Scan for the cell matching the given text and deliver its (x, y) coordinate at center. 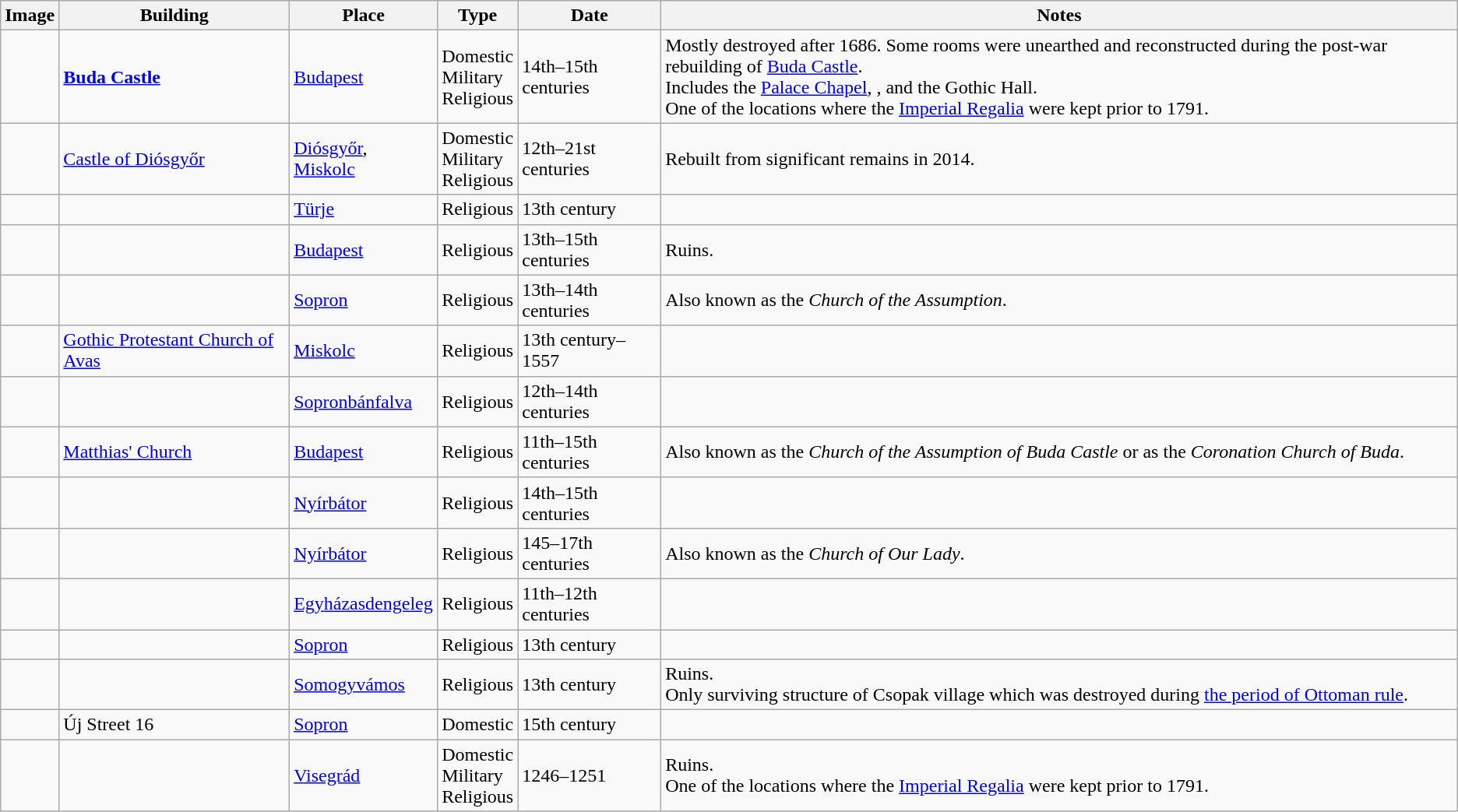
Date (590, 16)
Castle of Diósgyőr (174, 159)
Rebuilt from significant remains in 2014. (1059, 159)
Also known as the Church of Our Lady. (1059, 553)
11th–12th centuries (590, 604)
Türje (364, 209)
Sopronbánfalva (364, 402)
Image (30, 16)
Új Street 16 (174, 725)
Ruins. (1059, 249)
Type (478, 16)
11th–15th centuries (590, 452)
Place (364, 16)
12th–21st centuries (590, 159)
Egyházasdengeleg (364, 604)
Buda Castle (174, 76)
Ruins.One of the locations where the Imperial Regalia were kept prior to 1791. (1059, 775)
Gothic Protestant Church of Avas (174, 350)
Building (174, 16)
Also known as the Church of the Assumption of Buda Castle or as the Coronation Church of Buda. (1059, 452)
Also known as the Church of the Assumption. (1059, 301)
Visegrád (364, 775)
Somogyvámos (364, 685)
Ruins.Only surviving structure of Csopak village which was destroyed during the period of Ottoman rule. (1059, 685)
13th–14th centuries (590, 301)
Domestic (478, 725)
Miskolc (364, 350)
145–17th centuries (590, 553)
12th–14th centuries (590, 402)
Matthias' Church (174, 452)
13th–15th centuries (590, 249)
15th century (590, 725)
Diósgyőr, Miskolc (364, 159)
Notes (1059, 16)
13th century–1557 (590, 350)
1246–1251 (590, 775)
